Extract the (x, y) coordinate from the center of the cell holding the provided text.  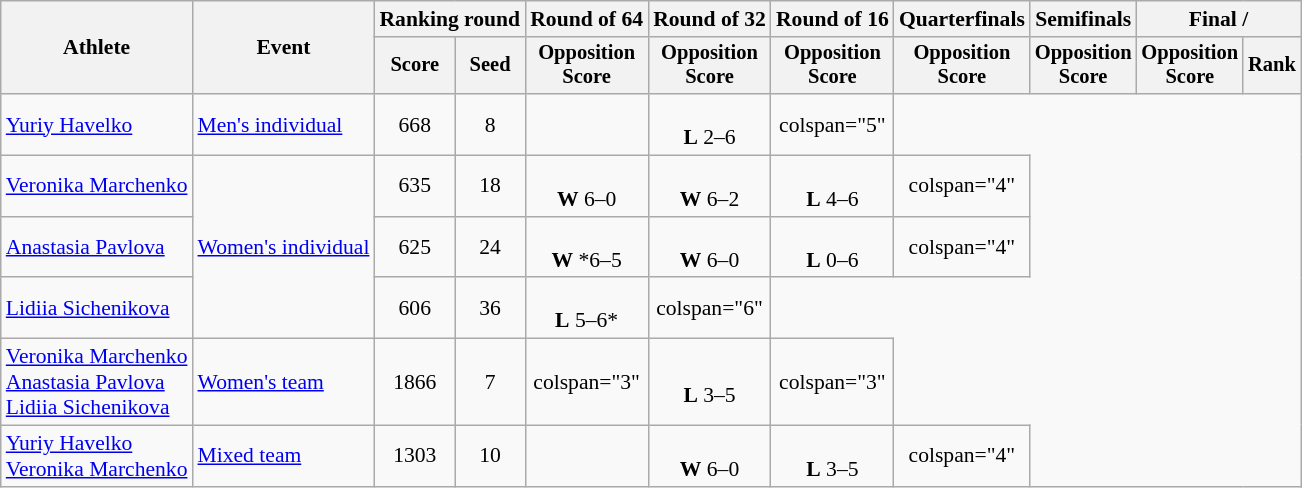
606 (414, 308)
Semifinals (1084, 19)
Veronika MarchenkoAnastasia PavlovaLidiia Sichenikova (97, 382)
Yuriy Havelko (97, 124)
Lidiia Sichenikova (97, 308)
Event (283, 48)
36 (490, 308)
L 4–6 (832, 186)
Rank (1272, 66)
Women's team (283, 382)
Round of 64 (586, 19)
W *6–5 (586, 248)
7 (490, 382)
colspan="5" (832, 124)
24 (490, 248)
Seed (490, 66)
668 (414, 124)
Ranking round (450, 19)
colspan="6" (710, 308)
Mixed team (283, 456)
10 (490, 456)
Anastasia Pavlova (97, 248)
Athlete (97, 48)
1866 (414, 382)
Men's individual (283, 124)
L 2–6 (710, 124)
L 5–6* (586, 308)
1303 (414, 456)
Score (414, 66)
Yuriy HavelkoVeronika Marchenko (97, 456)
W 6–2 (710, 186)
625 (414, 248)
Women's individual (283, 248)
635 (414, 186)
18 (490, 186)
Quarterfinals (962, 19)
Veronika Marchenko (97, 186)
Round of 16 (832, 19)
8 (490, 124)
Final / (1218, 19)
Round of 32 (710, 19)
L 0–6 (832, 248)
